From the cell containing the given text, extract its center point as [x, y] coordinate. 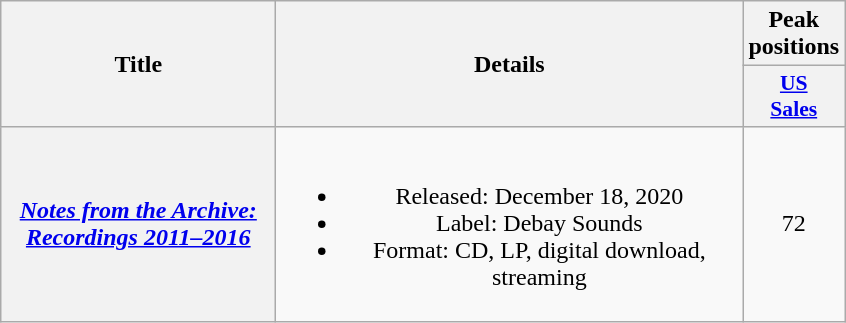
USSales [794, 96]
Title [138, 64]
Notes from the Archive: Recordings 2011–2016 [138, 224]
Released: December 18, 2020Label: Debay SoundsFormat: CD, LP, digital download, streaming [510, 224]
72 [794, 224]
Peak positions [794, 34]
Details [510, 64]
